Determine the [x, y] coordinate at the center of the cell enclosing the given text.  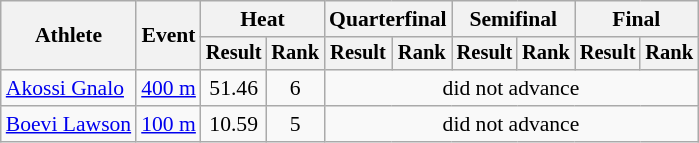
Quarterfinal [388, 19]
5 [295, 124]
Athlete [68, 36]
Boevi Lawson [68, 124]
Heat [262, 19]
Akossi Gnalo [68, 88]
Event [168, 36]
6 [295, 88]
400 m [168, 88]
51.46 [234, 88]
10.59 [234, 124]
Final [636, 19]
100 m [168, 124]
Semifinal [514, 19]
